Find where the given text appears and provide that cell's center as (x, y) coordinate. 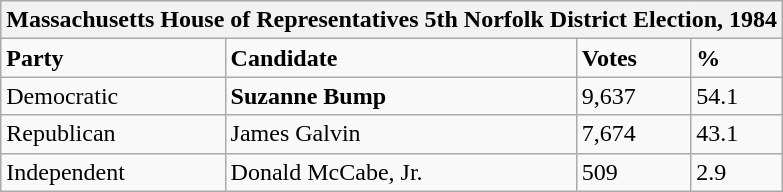
% (737, 58)
7,674 (633, 134)
Democratic (113, 96)
Votes (633, 58)
Republican (113, 134)
Donald McCabe, Jr. (400, 172)
2.9 (737, 172)
Suzanne Bump (400, 96)
9,637 (633, 96)
James Galvin (400, 134)
54.1 (737, 96)
43.1 (737, 134)
509 (633, 172)
Independent (113, 172)
Candidate (400, 58)
Massachusetts House of Representatives 5th Norfolk District Election, 1984 (392, 20)
Party (113, 58)
